From the cell containing the given text, extract its center point as (X, Y) coordinate. 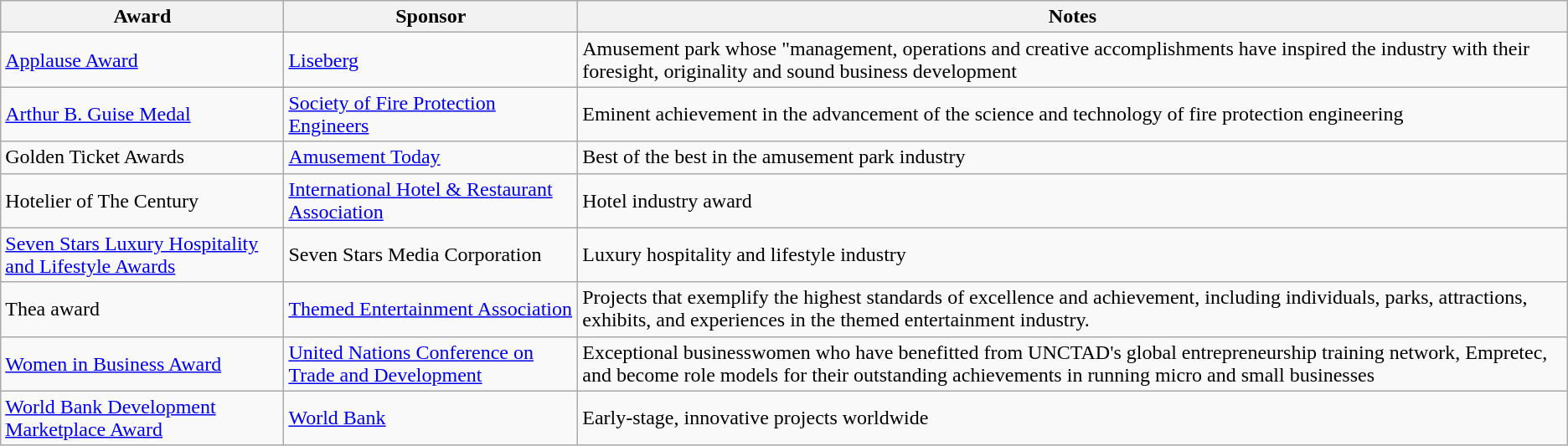
Liseberg (431, 60)
Seven Stars Media Corporation (431, 254)
Women in Business Award (142, 363)
Themed Entertainment Association (431, 310)
Best of the best in the amusement park industry (1073, 157)
Notes (1073, 17)
Award (142, 17)
Seven Stars Luxury Hospitality and Lifestyle Awards (142, 254)
Eminent achievement in the advancement of the science and technology of fire protection engineering (1073, 114)
Hotelier of The Century (142, 201)
Early-stage, innovative projects worldwide (1073, 418)
Luxury hospitality and lifestyle industry (1073, 254)
International Hotel & Restaurant Association (431, 201)
Amusement Today (431, 157)
Arthur B. Guise Medal (142, 114)
Applause Award (142, 60)
United Nations Conference on Trade and Development (431, 363)
World Bank (431, 418)
Sponsor (431, 17)
Society of Fire Protection Engineers (431, 114)
Hotel industry award (1073, 201)
Thea award (142, 310)
World Bank Development Marketplace Award (142, 418)
Golden Ticket Awards (142, 157)
